Return [X, Y] of the center of cell containing provided text 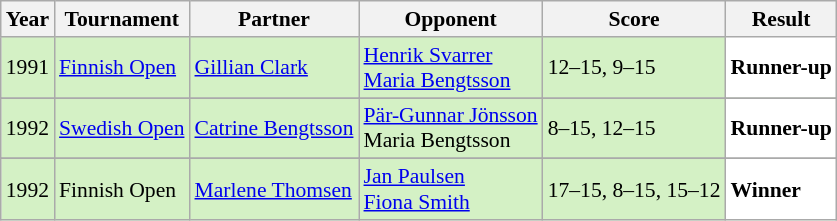
Jan Paulsen Fiona Smith [450, 190]
Henrik Svarrer Maria Bengtsson [450, 68]
1991 [28, 68]
Swedish Open [122, 128]
Tournament [122, 19]
Catrine Bengtsson [274, 128]
Score [634, 19]
Result [780, 19]
Gillian Clark [274, 68]
Pär-Gunnar Jönsson Maria Bengtsson [450, 128]
Year [28, 19]
Marlene Thomsen [274, 190]
Opponent [450, 19]
Partner [274, 19]
17–15, 8–15, 15–12 [634, 190]
12–15, 9–15 [634, 68]
8–15, 12–15 [634, 128]
Winner [780, 190]
